Detect which cell encompasses the target text, then output its (X, Y) center coordinate. 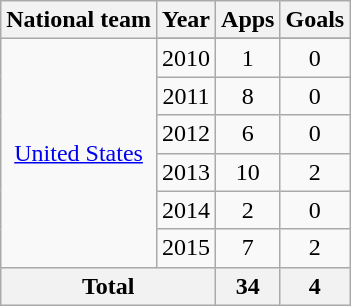
Year (186, 20)
34 (248, 286)
2010 (186, 58)
2014 (186, 210)
10 (248, 172)
1 (248, 58)
4 (315, 286)
8 (248, 96)
2015 (186, 248)
Apps (248, 20)
7 (248, 248)
2011 (186, 96)
National team (79, 20)
Total (108, 286)
6 (248, 134)
Goals (315, 20)
2012 (186, 134)
2013 (186, 172)
United States (79, 153)
